Identify which cell holds the provided text, then report its [X, Y] central coordinate. 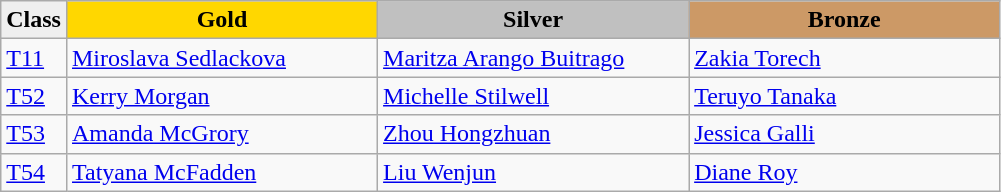
Maritza Arango Buitrago [534, 58]
Class [34, 20]
T52 [34, 96]
Zakia Torech [844, 58]
Bronze [844, 20]
Liu Wenjun [534, 172]
Kerry Morgan [222, 96]
T54 [34, 172]
Diane Roy [844, 172]
Zhou Hongzhuan [534, 134]
T11 [34, 58]
Gold [222, 20]
Silver [534, 20]
Teruyo Tanaka [844, 96]
T53 [34, 134]
Miroslava Sedlackova [222, 58]
Amanda McGrory [222, 134]
Tatyana McFadden [222, 172]
Michelle Stilwell [534, 96]
Jessica Galli [844, 134]
